Extract the [x, y] coordinate from the center of the cell holding the provided text.  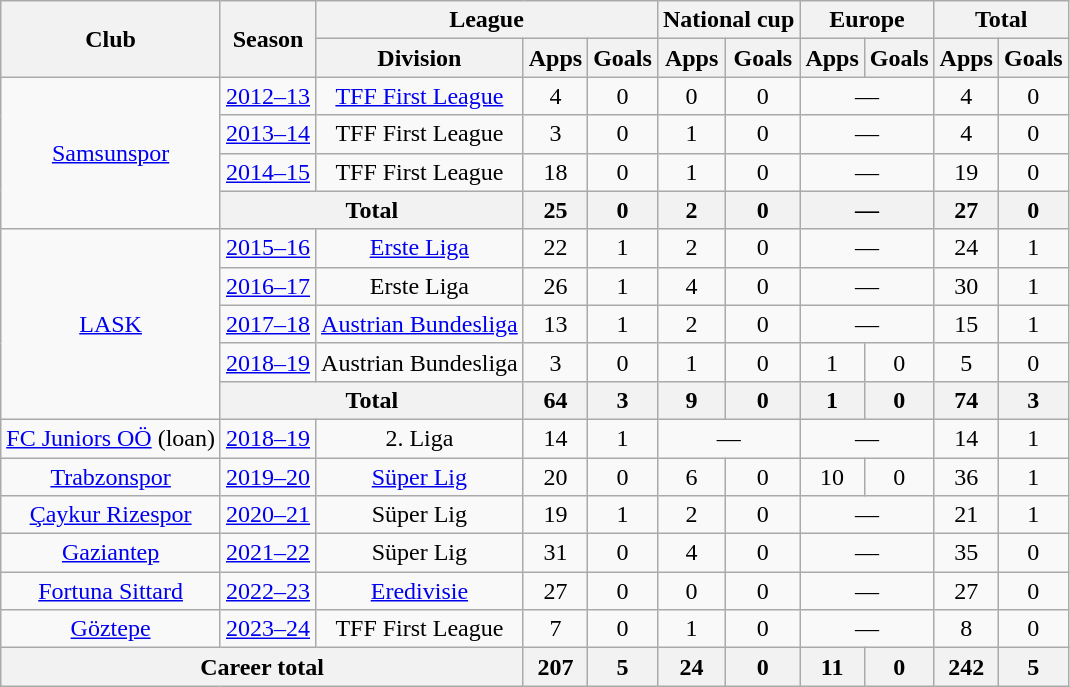
Division [420, 58]
25 [555, 210]
36 [966, 477]
21 [966, 515]
Samsunspor [111, 153]
Club [111, 39]
Eredivisie [420, 591]
35 [966, 553]
Gaziantep [111, 553]
Çaykur Rizespor [111, 515]
30 [966, 286]
2023–24 [268, 629]
242 [966, 667]
15 [966, 324]
Trabzonspor [111, 477]
2022–23 [268, 591]
64 [555, 400]
2012–13 [268, 96]
2013–14 [268, 134]
31 [555, 553]
10 [832, 477]
2021–22 [268, 553]
2015–16 [268, 248]
8 [966, 629]
74 [966, 400]
207 [555, 667]
2014–15 [268, 172]
18 [555, 172]
7 [555, 629]
Göztepe [111, 629]
Fortuna Sittard [111, 591]
26 [555, 286]
13 [555, 324]
2019–20 [268, 477]
11 [832, 667]
FC Juniors OÖ (loan) [111, 438]
Europe [867, 20]
LASK [111, 324]
League [487, 20]
2016–17 [268, 286]
2017–18 [268, 324]
6 [691, 477]
22 [555, 248]
Career total [262, 667]
20 [555, 477]
Season [268, 39]
9 [691, 400]
2. Liga [420, 438]
2020–21 [268, 515]
National cup [728, 20]
